Return the [x, y] coordinate for the center point of the cell that contains the specified text.  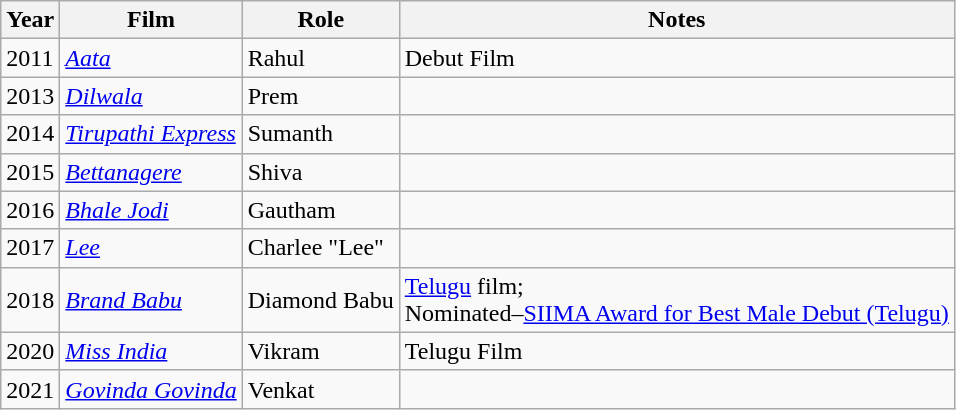
2011 [30, 58]
Aata [151, 58]
Lee [151, 248]
Tirupathi Express [151, 134]
2018 [30, 300]
Prem [320, 96]
Telugu film; Nominated–SIIMA Award for Best Male Debut (Telugu) [676, 300]
Miss India [151, 351]
Venkat [320, 389]
Govinda Govinda [151, 389]
Diamond Babu [320, 300]
Role [320, 20]
2013 [30, 96]
2016 [30, 210]
Dilwala [151, 96]
Vikram [320, 351]
Bettanagere [151, 172]
2017 [30, 248]
Bhale Jodi [151, 210]
Gautham [320, 210]
Rahul [320, 58]
Charlee "Lee" [320, 248]
2020 [30, 351]
Sumanth [320, 134]
2014 [30, 134]
Brand Babu [151, 300]
Debut Film [676, 58]
Film [151, 20]
2015 [30, 172]
2021 [30, 389]
Shiva [320, 172]
Year [30, 20]
Notes [676, 20]
Telugu Film [676, 351]
